Scan for the cell matching the given text and deliver its (X, Y) coordinate at center. 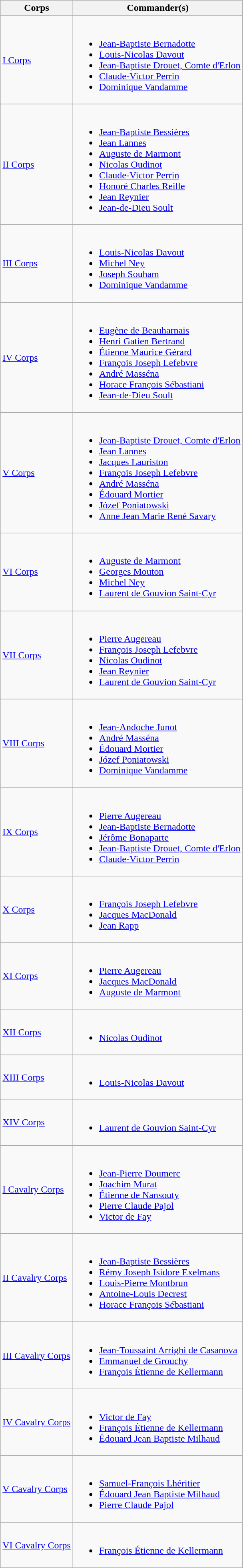
XIV Corps (37, 1123)
III Corps (37, 264)
IV Corps (37, 358)
Samuel-François LhéritierÉdouard Jean Baptiste MilhaudPierre Claude Pajol (157, 1489)
Jean-Baptiste BessièresRémy Joseph Isidore ExelmansLouis-Pierre MontbrunAntoine-Louis DecrestHorace François Sébastiani (157, 1278)
Jean-Toussaint Arrighi de CasanovaEmmanuel de GrouchyFrançois Étienne de Kellermann (157, 1356)
Commander(s) (157, 8)
Pierre AugereauJacques MacDonaldAuguste de Marmont (157, 976)
I Cavalry Corps (37, 1189)
François Joseph LefebvreJacques MacDonaldJean Rapp (157, 909)
Corps (37, 8)
V Cavalry Corps (37, 1489)
IV Cavalry Corps (37, 1422)
V Corps (37, 473)
Jean-Baptiste BernadotteLouis-Nicolas DavoutJean-Baptiste Drouet, Comte d'ErlonClaude-Victor PerrinDominique Vandamme (157, 60)
X Corps (37, 909)
Eugène de BeauharnaisHenri Gatien BertrandÉtienne Maurice GérardFrançois Joseph LefebvreAndré MassénaHorace François SébastianiJean-de-Dieu Soult (157, 358)
II Corps (37, 164)
Jean-Pierre DoumercJoachim MuratÉtienne de NansoutyPierre Claude PajolVictor de Fay (157, 1189)
Jean-Baptiste BessièresJean LannesAuguste de MarmontNicolas OudinotClaude-Victor PerrinHonoré Charles ReilleJean ReynierJean-de-Dieu Soult (157, 164)
XI Corps (37, 976)
VI Corps (37, 572)
Laurent de Gouvion Saint-Cyr (157, 1123)
IX Corps (37, 832)
I Corps (37, 60)
II Cavalry Corps (37, 1278)
Jean-Andoche JunotAndré MassénaÉdouard MortierJózef PoniatowskiDominique Vandamme (157, 743)
XIII Corps (37, 1077)
VI Cavalry Corps (37, 1545)
Auguste de MarmontGeorges MoutonMichel NeyLaurent de Gouvion Saint-Cyr (157, 572)
Pierre AugereauFrançois Joseph LefebvreNicolas OudinotJean ReynierLaurent de Gouvion Saint-Cyr (157, 655)
III Cavalry Corps (37, 1356)
Nicolas Oudinot (157, 1032)
XII Corps (37, 1032)
VIII Corps (37, 743)
François Étienne de Kellermann (157, 1545)
VII Corps (37, 655)
Louis-Nicolas DavoutMichel NeyJoseph SouhamDominique Vandamme (157, 264)
Louis-Nicolas Davout (157, 1077)
Pierre AugereauJean-Baptiste BernadotteJérôme BonaparteJean-Baptiste Drouet, Comte d'ErlonClaude-Victor Perrin (157, 832)
Victor de FayFrançois Étienne de KellermannÉdouard Jean Baptiste Milhaud (157, 1422)
